Find where the given text appears and provide that cell's center as (x, y) coordinate. 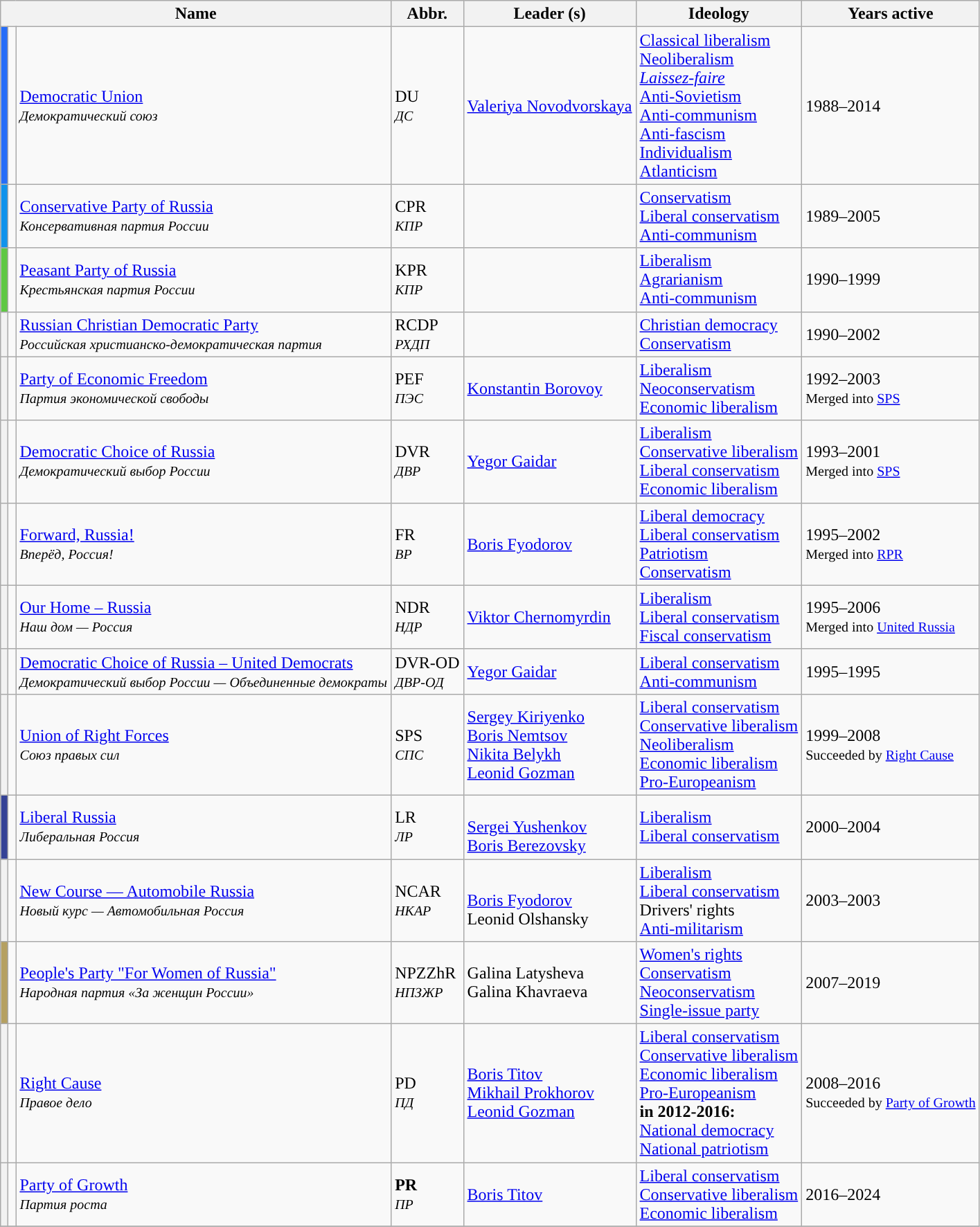
Democratic Choice of RussiaДемократический выбор России (204, 461)
2003–2003 (891, 900)
Peasant Party of RussiaКрестьянская партия России (204, 280)
Liberal conservatismAnti-communism (719, 672)
Valeriya Novodvorskaya (550, 105)
DUДС (427, 105)
1990–2002 (891, 334)
Conservative Party of RussiaКонсервативная партия России (204, 216)
People's Party "For Women of Russia"Народная партия «За женщин России» (204, 983)
2007–2019 (891, 983)
Women's rightsConservatismNeoconservatismSingle-issue party (719, 983)
Forward, Russia!Вперёд, Россия! (204, 544)
Boris Fyodorov (550, 544)
Boris Titov (550, 1194)
DVR-ODДВР-ОД (427, 672)
Liberal conservatismConservative liberalismNeoliberalismEconomic liberalismPro-Europeanism (719, 744)
1995–1995 (891, 672)
SPSСПС (427, 744)
KPRКПР (427, 280)
Union of Right ForcesСоюз правых сил (204, 744)
NCARНКАР (427, 900)
New Course — Automobile RussiaНовый курс — Автомобильная Россия (204, 900)
Right CauseПравое дело (204, 1093)
PDПД (427, 1093)
Liberal conservatismConservative liberalismEconomic liberalismPro-Europeanismin 2012-2016:National democracyNational patriotism (719, 1093)
Party of Economic FreedomПартия экономической свободы (204, 388)
CPRКПР (427, 216)
1995–2006Merged into United Russia (891, 617)
1993–2001Merged into SPS (891, 461)
PRПР (427, 1194)
Leader (s) (550, 14)
NDRНДР (427, 617)
1995–2002Merged into RPR (891, 544)
Boris TitovMikhail ProkhorovLeonid Gozman (550, 1093)
LiberalismNeoconservatismEconomic liberalism (719, 388)
LiberalismConservative liberalismLiberal conservatismEconomic liberalism (719, 461)
Russian Christian Democratic PartyРоссийская христианско-демократическая партия (204, 334)
Sergey KiriyenkoBoris NemtsovNikita BelykhLeonid Gozman (550, 744)
Viktor Chernomyrdin (550, 617)
Ideology (719, 14)
Abbr. (427, 14)
Years active (891, 14)
DVRДВР (427, 461)
FRВР (427, 544)
LiberalismLiberal conservatism (719, 827)
PEFПЭС (427, 388)
1989–2005 (891, 216)
Boris FyodorovLeonid Olshansky (550, 900)
Galina LatyshevaGalina Khavraeva (550, 983)
NPZZhRНПЗЖР (427, 983)
Liberal democracyLiberal conservatismPatriotismConservatism (719, 544)
Christian democracyConservatism (719, 334)
RCDPРХДП (427, 334)
Name (196, 14)
Democratic Choice of Russia – United DemocratsДемократический выбор России — Объединенные демократы (204, 672)
2000–2004 (891, 827)
LiberalismLiberal conservatismFiscal conservatism (719, 617)
Sergei YushenkovBoris Berezovsky (550, 827)
Democratic UnionДемократический союз (204, 105)
1988–2014 (891, 105)
Party of GrowthПартия роста (204, 1194)
Liberal conservatismConservative liberalismEconomic liberalism (719, 1194)
ConservatismLiberal conservatismAnti-communism (719, 216)
2016–2024 (891, 1194)
2008–2016Succeeded by Party of Growth (891, 1093)
1999–2008Succeeded by Right Cause (891, 744)
1990–1999 (891, 280)
Konstantin Borovoy (550, 388)
1992–2003Merged into SPS (891, 388)
LiberalismAgrarianismAnti-communism (719, 280)
LRЛР (427, 827)
LiberalismLiberal conservatismDrivers' rightsAnti-militarism (719, 900)
Our Home – RussiaНаш дом — Россия (204, 617)
Liberal RussiaЛиберальная Россия (204, 827)
Classical liberalismNeoliberalismLaissez-faireAnti-SovietismAnti-communismAnti-fascismIndividualismAtlanticism (719, 105)
